Determine the (x, y) coordinate at the center of the cell enclosing the given text.  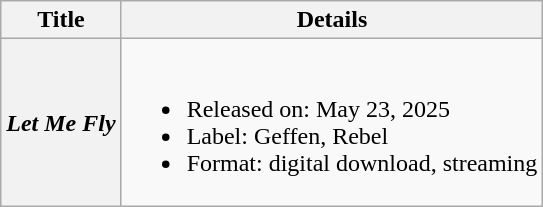
Title (61, 20)
Let Me Fly (61, 122)
Details (332, 20)
Released on: May 23, 2025Label: Geffen, RebelFormat: digital download, streaming (332, 122)
